Search for the cell housing the specified text and yield its [x, y] center coordinate. 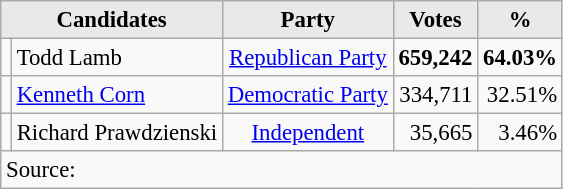
Source: [282, 170]
334,711 [436, 95]
3.46% [520, 133]
Independent [308, 133]
Candidates [112, 20]
Party [308, 20]
Richard Prawdzienski [116, 133]
32.51% [520, 95]
Kenneth Corn [116, 95]
35,665 [436, 133]
% [520, 20]
64.03% [520, 58]
Todd Lamb [116, 58]
Republican Party [308, 58]
Democratic Party [308, 95]
659,242 [436, 58]
Votes [436, 20]
